Locate the cell with the specified text and output its (x, y) center coordinate. 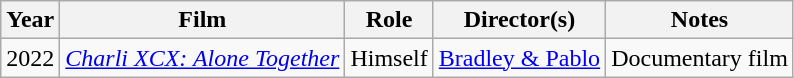
Year (30, 20)
Himself (389, 58)
Notes (700, 20)
Director(s) (519, 20)
2022 (30, 58)
Bradley & Pablo (519, 58)
Film (202, 20)
Documentary film (700, 58)
Role (389, 20)
Charli XCX: Alone Together (202, 58)
